Output the [x, y] coordinate of the center of the cell containing the given text.  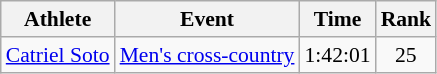
1:42:01 [337, 55]
Men's cross-country [208, 55]
Athlete [58, 19]
Time [337, 19]
Rank [406, 19]
Event [208, 19]
25 [406, 55]
Catriel Soto [58, 55]
